Locate the cell with the specified text and output its [x, y] center coordinate. 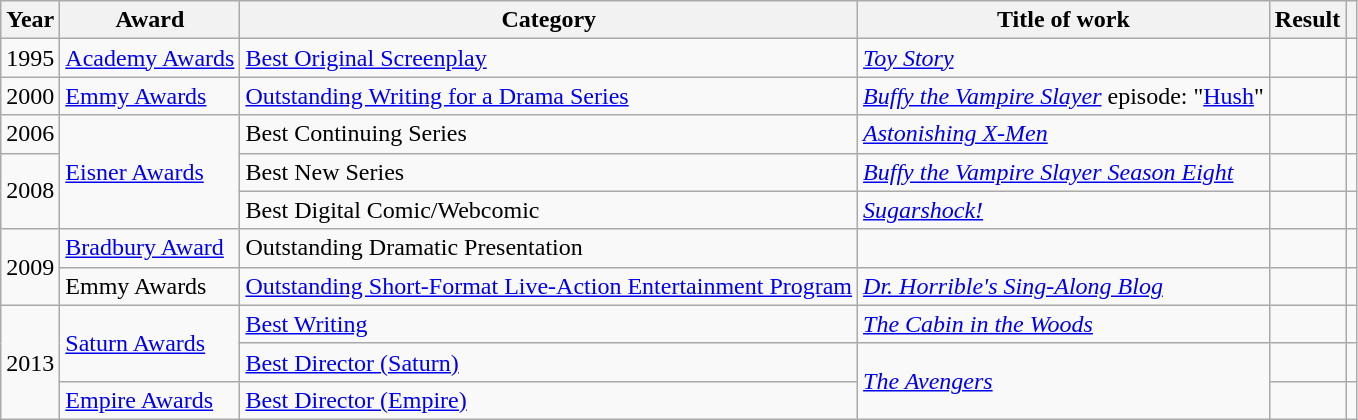
Title of work [1064, 20]
Saturn Awards [150, 343]
The Cabin in the Woods [1064, 324]
Outstanding Short-Format Live-Action Entertainment Program [549, 286]
Best Director (Empire) [549, 400]
Sugarshock! [1064, 210]
2013 [30, 362]
Buffy the Vampire Slayer episode: "Hush" [1064, 96]
Empire Awards [150, 400]
Best Original Screenplay [549, 58]
Astonishing X-Men [1064, 134]
2009 [30, 267]
Academy Awards [150, 58]
Best New Series [549, 172]
Outstanding Writing for a Drama Series [549, 96]
Dr. Horrible's Sing-Along Blog [1064, 286]
Best Continuing Series [549, 134]
Category [549, 20]
The Avengers [1064, 381]
Eisner Awards [150, 172]
1995 [30, 58]
Best Writing [549, 324]
Toy Story [1064, 58]
Buffy the Vampire Slayer Season Eight [1064, 172]
Result [1307, 20]
2008 [30, 191]
Bradbury Award [150, 248]
2000 [30, 96]
Best Director (Saturn) [549, 362]
Best Digital Comic/Webcomic [549, 210]
Award [150, 20]
Outstanding Dramatic Presentation [549, 248]
2006 [30, 134]
Year [30, 20]
